Output the [X, Y] coordinate of the center of the cell containing the given text.  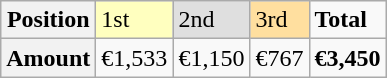
Amount [48, 58]
€3,450 [348, 58]
€1,150 [212, 58]
3rd [280, 20]
1st [134, 20]
€767 [280, 58]
Total [348, 20]
€1,533 [134, 58]
Position [48, 20]
2nd [212, 20]
